For the text-containing cell, return its midpoint in [X, Y] coordinate format. 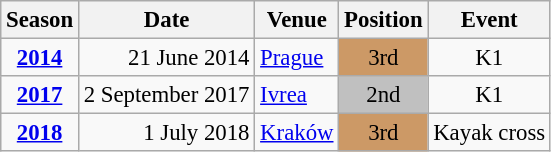
Season [40, 20]
Date [166, 20]
Venue [297, 20]
1 July 2018 [166, 133]
21 June 2014 [166, 58]
Kraków [297, 133]
2nd [384, 95]
2 September 2017 [166, 95]
Position [384, 20]
Ivrea [297, 95]
Kayak cross [490, 133]
Prague [297, 58]
2017 [40, 95]
2014 [40, 58]
Event [490, 20]
2018 [40, 133]
